Pinpoint the cell where the given text exists, returning its (x, y) midpoint coordinate. 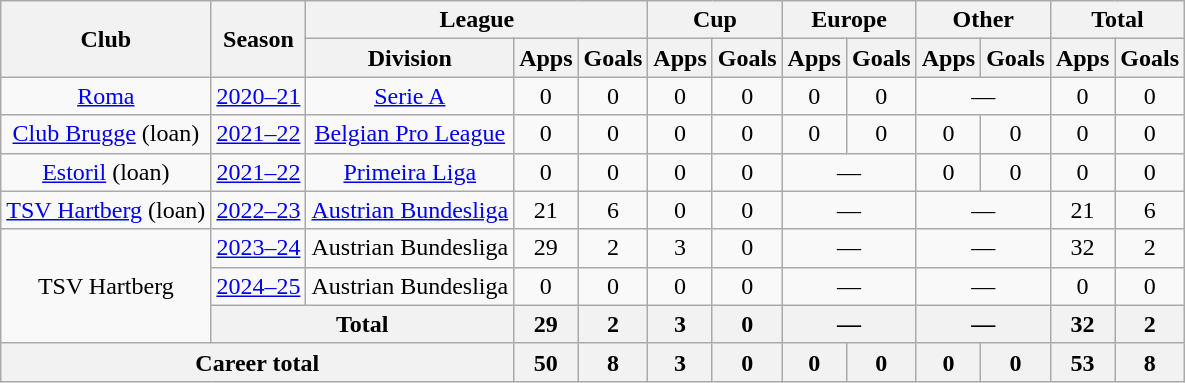
Cup (715, 20)
League (477, 20)
Serie A (410, 96)
Club (106, 39)
Career total (258, 362)
Club Brugge (loan) (106, 134)
Season (258, 39)
Europe (849, 20)
Belgian Pro League (410, 134)
Roma (106, 96)
Estoril (loan) (106, 172)
53 (1082, 362)
Division (410, 58)
2023–24 (258, 248)
Other (983, 20)
TSV Hartberg (loan) (106, 210)
Primeira Liga (410, 172)
TSV Hartberg (106, 286)
2020–21 (258, 96)
2024–25 (258, 286)
50 (546, 362)
2022–23 (258, 210)
